Output the [x, y] coordinate of the center of the cell containing the given text.  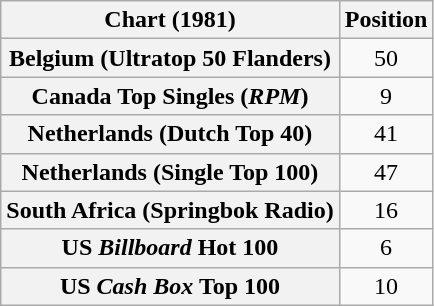
Netherlands (Single Top 100) [170, 172]
South Africa (Springbok Radio) [170, 210]
6 [386, 248]
Netherlands (Dutch Top 40) [170, 134]
9 [386, 96]
41 [386, 134]
Belgium (Ultratop 50 Flanders) [170, 58]
47 [386, 172]
16 [386, 210]
50 [386, 58]
Canada Top Singles (RPM) [170, 96]
US Cash Box Top 100 [170, 286]
Position [386, 20]
US Billboard Hot 100 [170, 248]
Chart (1981) [170, 20]
10 [386, 286]
